Return (X, Y) of the center of cell containing provided text 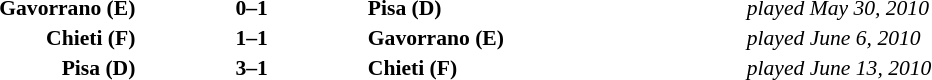
Gavorrano (E) (554, 38)
1–1 (251, 38)
